Locate the cell with the specified text and output its [x, y] center coordinate. 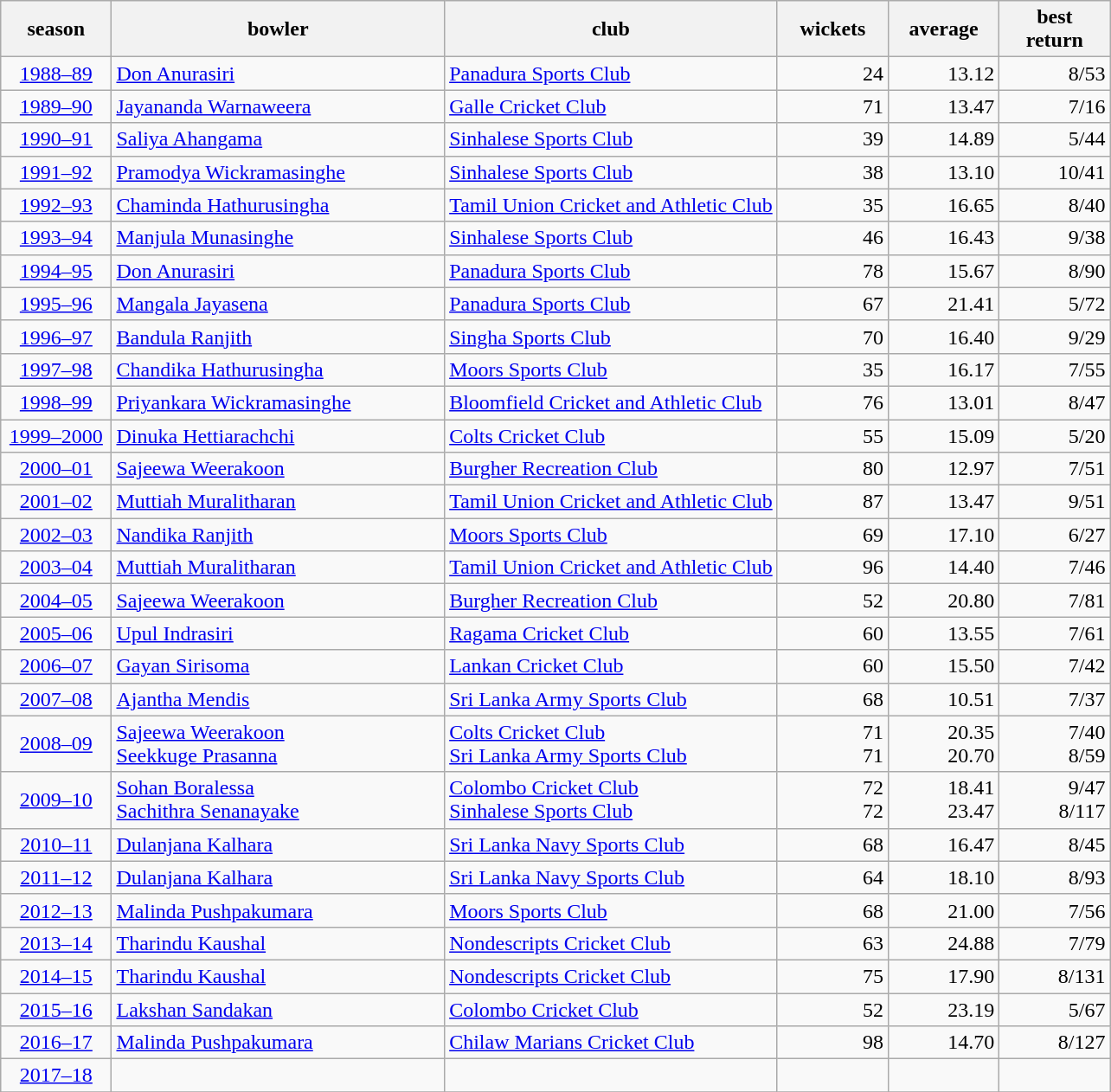
38 [832, 172]
Sohan BoralessaSachithra Senanayake [279, 800]
2017–18 [56, 1076]
Nandika Ranjith [279, 535]
8/93 [1055, 877]
Upul Indrasiri [279, 633]
Lankan Cricket Club [611, 666]
2001–02 [56, 502]
2002–03 [56, 535]
Ajantha Mendis [279, 699]
70 [832, 337]
2009–10 [56, 800]
21.00 [943, 910]
8/45 [1055, 845]
18.10 [943, 877]
1993–94 [56, 238]
7/81 [1055, 601]
7/55 [1055, 369]
1991–92 [56, 172]
14.40 [943, 568]
8/53 [1055, 74]
1998–99 [56, 402]
2008–09 [56, 744]
7/61 [1055, 633]
8/90 [1055, 271]
16.65 [943, 205]
1990–91 [56, 139]
18.4123.47 [943, 800]
7/16 [1055, 106]
1988–89 [56, 74]
10/41 [1055, 172]
24.88 [943, 943]
96 [832, 568]
15.67 [943, 271]
16.43 [943, 238]
9/29 [1055, 337]
Manjula Munasinghe [279, 238]
80 [832, 469]
Sajeewa WeerakoonSeekkuge Prasanna [279, 744]
13.55 [943, 633]
2004–05 [56, 601]
5/72 [1055, 304]
2010–11 [56, 845]
average [943, 29]
13.01 [943, 402]
16.47 [943, 845]
87 [832, 502]
55 [832, 435]
75 [832, 976]
46 [832, 238]
7171 [832, 744]
7272 [832, 800]
Colts Cricket Club [611, 435]
8/127 [1055, 1043]
Galle Cricket Club [611, 106]
Priyankara Wickramasinghe [279, 402]
8/131 [1055, 976]
9/478/117 [1055, 800]
64 [832, 877]
Bloomfield Cricket and Athletic Club [611, 402]
6/27 [1055, 535]
17.90 [943, 976]
Chaminda Hathurusingha [279, 205]
Pramodya Wickramasinghe [279, 172]
63 [832, 943]
Bandula Ranjith [279, 337]
2011–12 [56, 877]
7/51 [1055, 469]
Jayananda Warnaweera [279, 106]
Singha Sports Club [611, 337]
Saliya Ahangama [279, 139]
15.50 [943, 666]
Gayan Sirisoma [279, 666]
14.89 [943, 139]
Mangala Jayasena [279, 304]
Colts Cricket ClubSri Lanka Army Sports Club [611, 744]
2005–06 [56, 633]
69 [832, 535]
7/408/59 [1055, 744]
14.70 [943, 1043]
17.10 [943, 535]
wickets [832, 29]
Colombo Cricket ClubSinhalese Sports Club [611, 800]
12.97 [943, 469]
club [611, 29]
2012–13 [56, 910]
24 [832, 74]
9/38 [1055, 238]
Colombo Cricket Club [611, 1010]
13.12 [943, 74]
9/51 [1055, 502]
2003–04 [56, 568]
Lakshan Sandakan [279, 1010]
5/44 [1055, 139]
Ragama Cricket Club [611, 633]
1997–98 [56, 369]
15.09 [943, 435]
20.3520.70 [943, 744]
2006–07 [56, 666]
71 [832, 106]
7/46 [1055, 568]
21.41 [943, 304]
2007–08 [56, 699]
Sri Lanka Army Sports Club [611, 699]
1996–97 [56, 337]
98 [832, 1043]
5/67 [1055, 1010]
Chilaw Marians Cricket Club [611, 1043]
16.40 [943, 337]
1994–95 [56, 271]
1992–93 [56, 205]
7/56 [1055, 910]
16.17 [943, 369]
2016–17 [56, 1043]
5/20 [1055, 435]
1999–2000 [56, 435]
8/47 [1055, 402]
season [56, 29]
1989–90 [56, 106]
7/42 [1055, 666]
7/79 [1055, 943]
20.80 [943, 601]
10.51 [943, 699]
2014–15 [56, 976]
76 [832, 402]
Dinuka Hettiarachchi [279, 435]
23.19 [943, 1010]
bowler [279, 29]
78 [832, 271]
2013–14 [56, 943]
2000–01 [56, 469]
8/40 [1055, 205]
Chandika Hathurusingha [279, 369]
bestreturn [1055, 29]
1995–96 [56, 304]
2015–16 [56, 1010]
67 [832, 304]
13.10 [943, 172]
7/37 [1055, 699]
39 [832, 139]
